Return [x, y] of the center of cell containing provided text 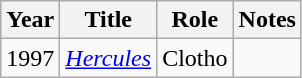
1997 [30, 58]
Hercules [108, 58]
Notes [267, 20]
Role [195, 20]
Year [30, 20]
Clotho [195, 58]
Title [108, 20]
